Extract the [x, y] coordinate from the center of the cell holding the provided text.  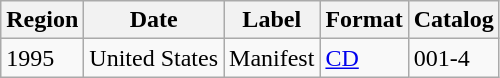
United States [154, 58]
Catalog [454, 20]
001-4 [454, 58]
Label [272, 20]
CD [364, 58]
Format [364, 20]
1995 [42, 58]
Date [154, 20]
Manifest [272, 58]
Region [42, 20]
